From the cell containing the given text, extract its center point as (X, Y) coordinate. 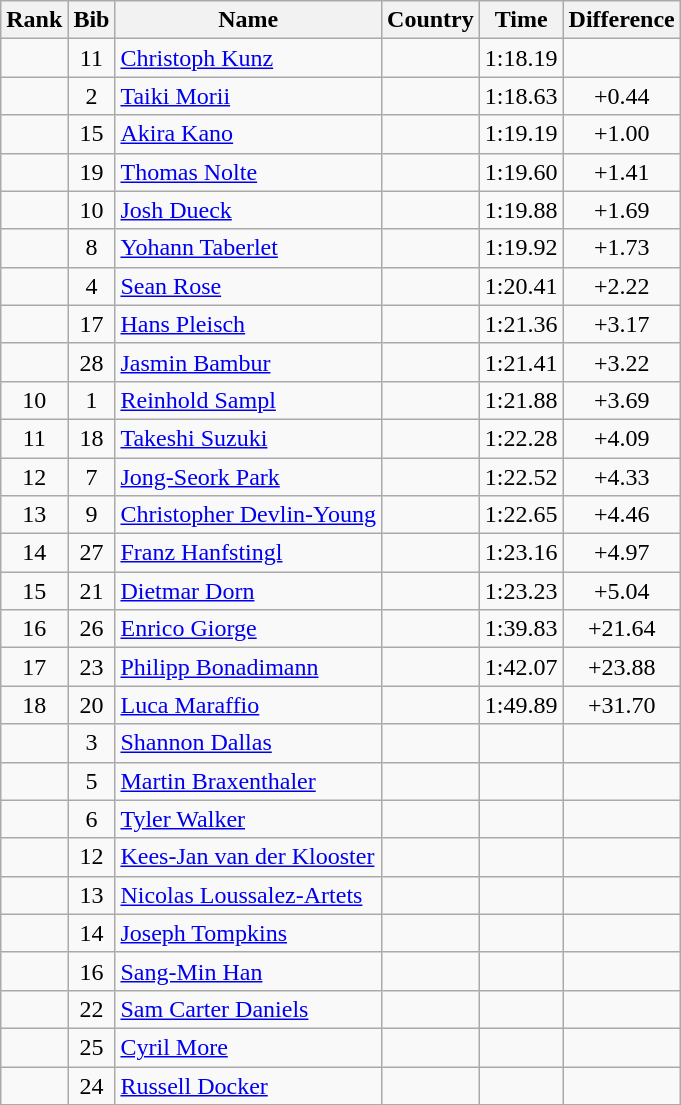
+1.00 (622, 134)
+0.44 (622, 96)
Takeshi Suzuki (248, 438)
Hans Pleisch (248, 324)
Philipp Bonadimann (248, 667)
+1.73 (622, 248)
+4.33 (622, 477)
Yohann Taberlet (248, 248)
27 (92, 553)
Shannon Dallas (248, 743)
+3.69 (622, 400)
1:23.16 (521, 553)
1:49.89 (521, 705)
Sang-Min Han (248, 971)
Name (248, 20)
+5.04 (622, 591)
Sean Rose (248, 286)
1:23.23 (521, 591)
1:22.65 (521, 515)
Joseph Tompkins (248, 933)
Dietmar Dorn (248, 591)
1:18.63 (521, 96)
1:22.28 (521, 438)
+21.64 (622, 629)
1:19.92 (521, 248)
21 (92, 591)
+4.09 (622, 438)
Enrico Giorge (248, 629)
1:21.36 (521, 324)
Christopher Devlin-Young (248, 515)
1:20.41 (521, 286)
Akira Kano (248, 134)
28 (92, 362)
+3.22 (622, 362)
Luca Maraffio (248, 705)
+2.22 (622, 286)
+4.46 (622, 515)
1:18.19 (521, 58)
Difference (622, 20)
8 (92, 248)
Christoph Kunz (248, 58)
Sam Carter Daniels (248, 1009)
1:19.19 (521, 134)
Time (521, 20)
24 (92, 1085)
1:21.88 (521, 400)
3 (92, 743)
Tyler Walker (248, 819)
Taiki Morii (248, 96)
6 (92, 819)
1:42.07 (521, 667)
23 (92, 667)
Kees-Jan van der Klooster (248, 857)
20 (92, 705)
1:19.60 (521, 172)
Jong-Seork Park (248, 477)
22 (92, 1009)
1 (92, 400)
1:39.83 (521, 629)
Reinhold Sampl (248, 400)
25 (92, 1047)
Nicolas Loussalez-Artets (248, 895)
+23.88 (622, 667)
+1.69 (622, 210)
Rank (34, 20)
+4.97 (622, 553)
Thomas Nolte (248, 172)
2 (92, 96)
Franz Hanfstingl (248, 553)
4 (92, 286)
+31.70 (622, 705)
5 (92, 781)
1:21.41 (521, 362)
9 (92, 515)
Cyril More (248, 1047)
+1.41 (622, 172)
Country (431, 20)
Russell Docker (248, 1085)
1:19.88 (521, 210)
19 (92, 172)
Josh Dueck (248, 210)
Bib (92, 20)
+3.17 (622, 324)
26 (92, 629)
Jasmin Bambur (248, 362)
7 (92, 477)
1:22.52 (521, 477)
Martin Braxenthaler (248, 781)
